Locate the cell with the specified text and output its (X, Y) center coordinate. 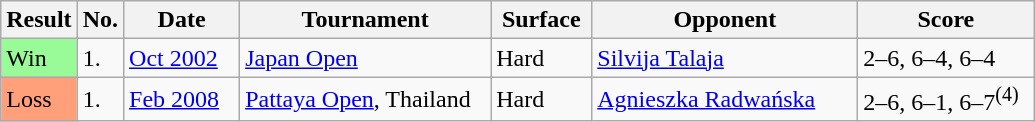
Date (182, 20)
Opponent (725, 20)
Tournament (366, 20)
2–6, 6–4, 6–4 (946, 58)
Feb 2008 (182, 100)
Japan Open (366, 58)
Score (946, 20)
2–6, 6–1, 6–7(4) (946, 100)
Win (39, 58)
Oct 2002 (182, 58)
Surface (542, 20)
No. (100, 20)
Silvija Talaja (725, 58)
Agnieszka Radwańska (725, 100)
Loss (39, 100)
Result (39, 20)
Pattaya Open, Thailand (366, 100)
